For the text-containing cell, return its midpoint in (X, Y) coordinate format. 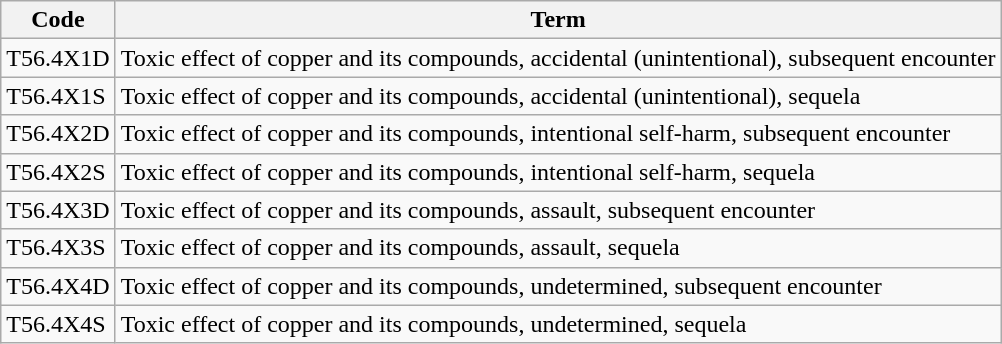
Toxic effect of copper and its compounds, accidental (unintentional), sequela (558, 96)
Toxic effect of copper and its compounds, intentional self-harm, subsequent encounter (558, 134)
T56.4X2S (58, 172)
T56.4X4S (58, 324)
Code (58, 20)
Toxic effect of copper and its compounds, intentional self-harm, sequela (558, 172)
T56.4X3S (58, 248)
T56.4X2D (58, 134)
T56.4X4D (58, 286)
Toxic effect of copper and its compounds, undetermined, sequela (558, 324)
Toxic effect of copper and its compounds, assault, subsequent encounter (558, 210)
Toxic effect of copper and its compounds, assault, sequela (558, 248)
T56.4X1S (58, 96)
Toxic effect of copper and its compounds, undetermined, subsequent encounter (558, 286)
T56.4X3D (58, 210)
T56.4X1D (58, 58)
Term (558, 20)
Toxic effect of copper and its compounds, accidental (unintentional), subsequent encounter (558, 58)
